Detect which cell encompasses the target text, then output its (X, Y) center coordinate. 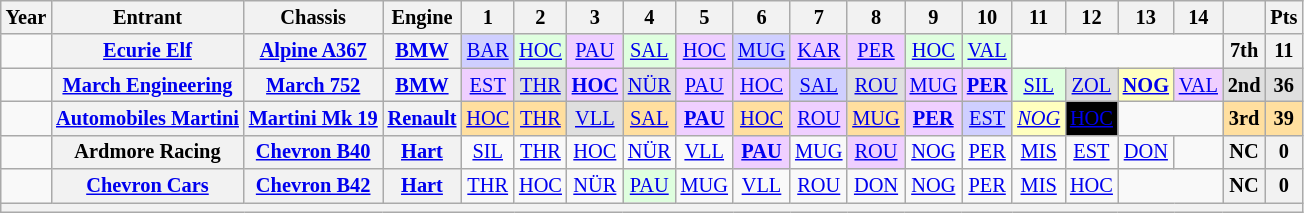
BAR (488, 51)
Chassis (314, 17)
4 (650, 17)
March 752 (314, 85)
2nd (1244, 85)
9 (934, 17)
Pts (1284, 17)
13 (1146, 17)
2 (540, 17)
Chevron Cars (148, 186)
3rd (1244, 118)
Engine (422, 17)
12 (1092, 17)
KAR (818, 51)
Renault (422, 118)
36 (1284, 85)
7 (818, 17)
39 (1284, 118)
14 (1198, 17)
Ecurie Elf (148, 51)
1 (488, 17)
Automobiles Martini (148, 118)
Entrant (148, 17)
5 (704, 17)
Chevron B40 (314, 152)
10 (987, 17)
Chevron B42 (314, 186)
ZOL (1092, 85)
Alpine A367 (314, 51)
Year (26, 17)
Martini Mk 19 (314, 118)
March Engineering (148, 85)
8 (876, 17)
6 (762, 17)
3 (595, 17)
7th (1244, 51)
Ardmore Racing (148, 152)
